Pinpoint the cell where the given text exists, returning its (x, y) midpoint coordinate. 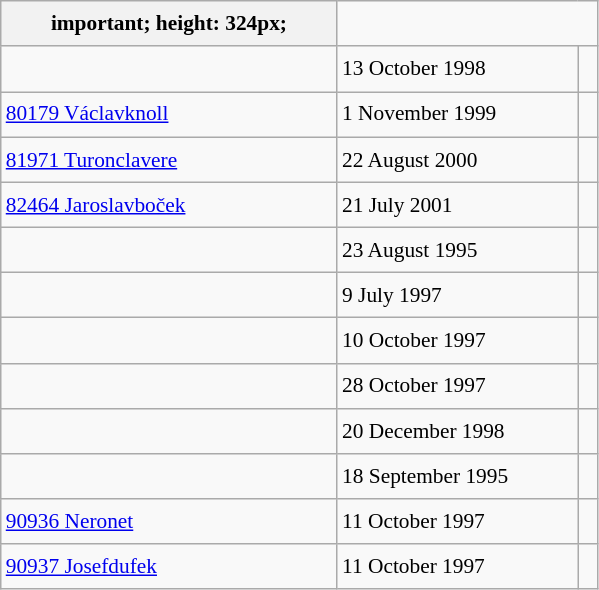
18 September 1995 (458, 476)
13 October 1998 (458, 68)
22 August 2000 (458, 160)
important; height: 324px; (169, 24)
28 October 1997 (458, 386)
20 December 1998 (458, 430)
82464 Jaroslavboček (169, 204)
1 November 1999 (458, 114)
9 July 1997 (458, 296)
10 October 1997 (458, 340)
23 August 1995 (458, 250)
90936 Neronet (169, 522)
80179 Václavknoll (169, 114)
81971 Turonclavere (169, 160)
90937 Josefdufek (169, 566)
21 July 2001 (458, 204)
